Locate the cell with the specified text and output its [x, y] center coordinate. 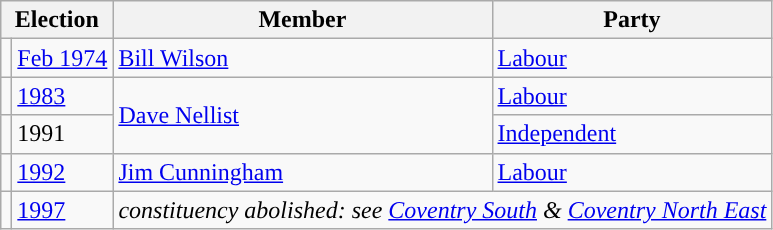
Independent [632, 134]
constituency abolished: see Coventry South & Coventry North East [442, 210]
Party [632, 20]
Jim Cunningham [302, 172]
1983 [62, 96]
Member [302, 20]
Feb 1974 [62, 58]
1992 [62, 172]
Bill Wilson [302, 58]
Dave Nellist [302, 115]
1991 [62, 134]
1997 [62, 210]
Election [57, 20]
